From the cell containing the given text, extract its center point as [X, Y] coordinate. 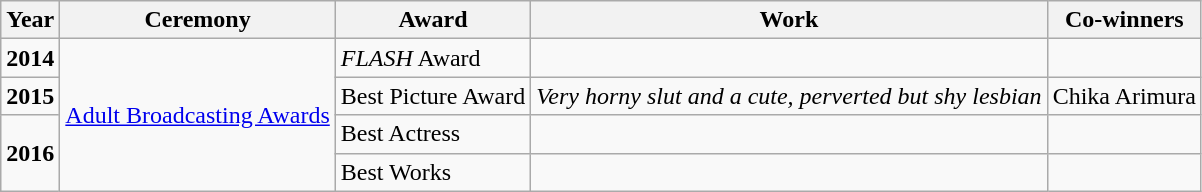
Year [30, 20]
Chika Arimura [1124, 96]
2016 [30, 153]
2015 [30, 96]
Award [432, 20]
Very horny slut and a cute, perverted but shy lesbian [789, 96]
Best Works [432, 172]
Best Picture Award [432, 96]
Co-winners [1124, 20]
Best Actress [432, 134]
2014 [30, 58]
Ceremony [198, 20]
Adult Broadcasting Awards [198, 115]
FLASH Award [432, 58]
Work [789, 20]
